Scan for the cell matching the given text and deliver its (X, Y) coordinate at center. 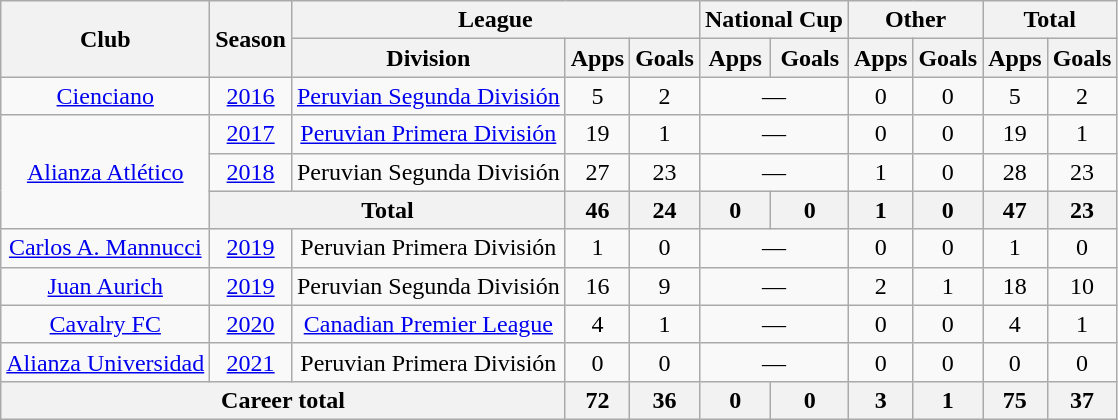
National Cup (774, 20)
Juan Aurich (106, 286)
Division (428, 58)
Other (915, 20)
2018 (251, 172)
Club (106, 39)
18 (1015, 286)
League (495, 20)
28 (1015, 172)
Cavalry FC (106, 324)
Carlos A. Mannucci (106, 248)
75 (1015, 400)
Cienciano (106, 96)
Career total (283, 400)
27 (597, 172)
Season (251, 39)
2020 (251, 324)
Canadian Premier League (428, 324)
24 (665, 210)
37 (1082, 400)
46 (597, 210)
10 (1082, 286)
16 (597, 286)
2017 (251, 134)
47 (1015, 210)
Alianza Atlético (106, 172)
2016 (251, 96)
Alianza Universidad (106, 362)
72 (597, 400)
36 (665, 400)
3 (880, 400)
9 (665, 286)
2021 (251, 362)
